Return the [x, y] coordinate for the center point of the cell that contains the specified text.  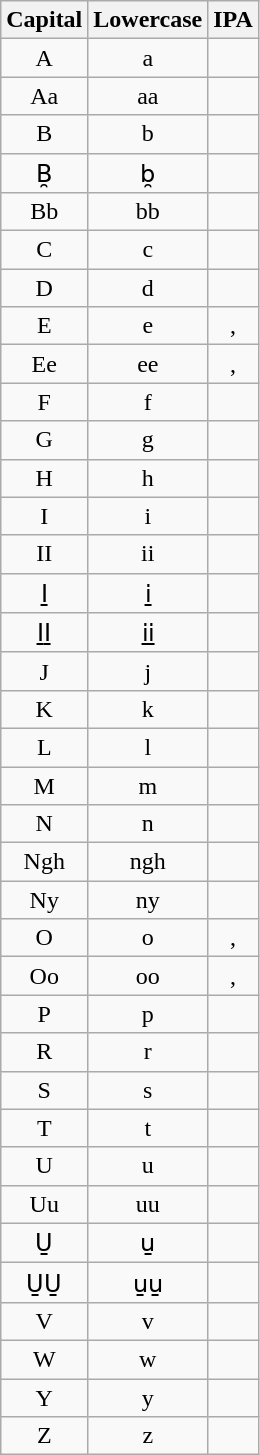
Ny [44, 900]
b [148, 134]
O [44, 938]
i̱ [148, 593]
U̱U̱ [44, 1283]
P [44, 1014]
Bb [44, 212]
Y [44, 1397]
bb [148, 212]
g [148, 440]
l [148, 747]
y [148, 1397]
C [44, 250]
I̱ [44, 593]
I̱I̱ [44, 633]
uu [148, 1204]
p [148, 1014]
a [148, 58]
r [148, 1052]
K [44, 709]
A [44, 58]
ii [148, 554]
Aa [44, 96]
i̱i̱ [148, 633]
h [148, 478]
b̯ [148, 173]
ee [148, 364]
T [44, 1128]
k [148, 709]
aa [148, 96]
oo [148, 976]
j [148, 671]
e [148, 326]
o [148, 938]
V [44, 1321]
u̱ [148, 1243]
Z [44, 1436]
Ngh [44, 862]
G [44, 440]
H [44, 478]
Lowercase [148, 20]
ny [148, 900]
d [148, 288]
ngh [148, 862]
D [44, 288]
L [44, 747]
U̱ [44, 1243]
t [148, 1128]
v [148, 1321]
i [148, 516]
U [44, 1166]
n [148, 824]
u̱u̱ [148, 1283]
J [44, 671]
N [44, 824]
f [148, 402]
Oo [44, 976]
Uu [44, 1204]
F [44, 402]
c [148, 250]
II [44, 554]
s [148, 1090]
Ee [44, 364]
E [44, 326]
u [148, 1166]
M [44, 785]
S [44, 1090]
w [148, 1359]
B̯ [44, 173]
R [44, 1052]
m [148, 785]
B [44, 134]
Capital [44, 20]
z [148, 1436]
I [44, 516]
W [44, 1359]
IPA [234, 20]
